Search for the cell housing the specified text and yield its (X, Y) center coordinate. 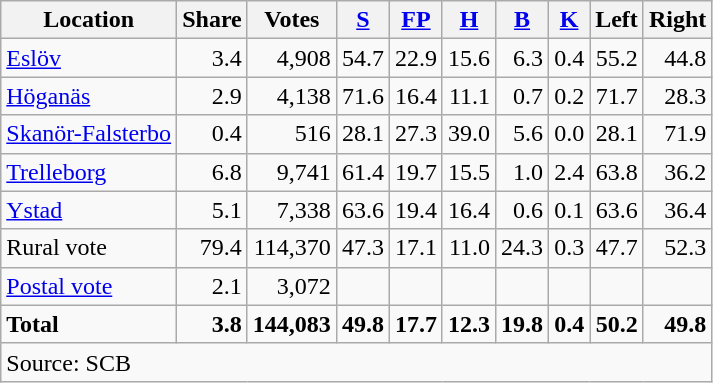
3.4 (212, 58)
24.3 (522, 248)
61.4 (362, 172)
11.1 (468, 96)
Höganäs (89, 96)
1.0 (522, 172)
17.7 (416, 324)
12.3 (468, 324)
15.5 (468, 172)
7,338 (292, 210)
71.9 (677, 134)
55.2 (617, 58)
27.3 (416, 134)
Postal vote (89, 286)
0.1 (570, 210)
4,908 (292, 58)
2.9 (212, 96)
Source: SCB (356, 362)
9,741 (292, 172)
47.7 (617, 248)
79.4 (212, 248)
Total (89, 324)
19.8 (522, 324)
Share (212, 20)
Skanör-Falsterbo (89, 134)
Trelleborg (89, 172)
11.0 (468, 248)
6.3 (522, 58)
0.7 (522, 96)
22.9 (416, 58)
19.4 (416, 210)
15.6 (468, 58)
516 (292, 134)
Location (89, 20)
114,370 (292, 248)
3.8 (212, 324)
Votes (292, 20)
63.8 (617, 172)
0.6 (522, 210)
Eslöv (89, 58)
0.3 (570, 248)
17.1 (416, 248)
FP (416, 20)
54.7 (362, 58)
2.4 (570, 172)
144,083 (292, 324)
B (522, 20)
47.3 (362, 248)
4,138 (292, 96)
28.3 (677, 96)
71.7 (617, 96)
Rural vote (89, 248)
K (570, 20)
50.2 (617, 324)
6.8 (212, 172)
36.4 (677, 210)
S (362, 20)
Right (677, 20)
0.2 (570, 96)
Left (617, 20)
19.7 (416, 172)
71.6 (362, 96)
39.0 (468, 134)
2.1 (212, 286)
5.1 (212, 210)
52.3 (677, 248)
44.8 (677, 58)
H (468, 20)
3,072 (292, 286)
36.2 (677, 172)
0.0 (570, 134)
5.6 (522, 134)
Ystad (89, 210)
